Return the [x, y] coordinate for the center point of the cell that contains the specified text.  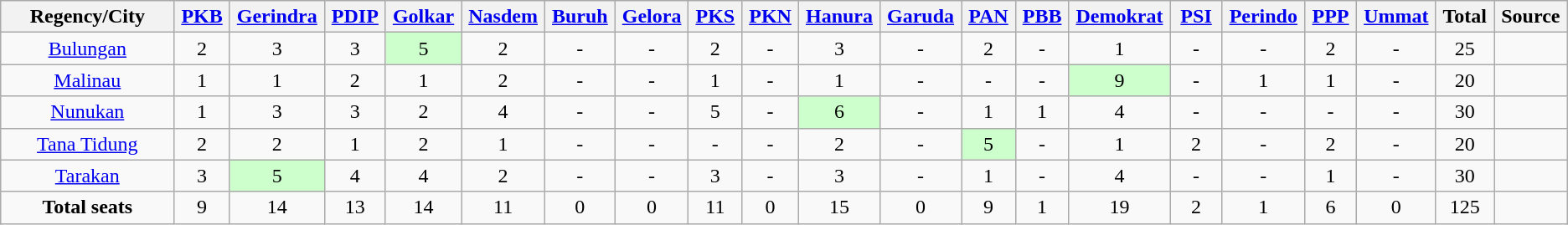
Ummat [1396, 17]
Demokrat [1119, 17]
Buruh [580, 17]
PKS [715, 17]
13 [355, 207]
PBB [1042, 17]
Tana Tidung [87, 144]
Nunukan [87, 112]
Source [1531, 17]
Regency/City [87, 17]
Nasdem [503, 17]
PKB [202, 17]
Garuda [921, 17]
Gelora [652, 17]
125 [1465, 207]
Hanura [839, 17]
PSI [1196, 17]
Total [1465, 17]
Perindo [1263, 17]
Malinau [87, 80]
15 [839, 207]
Total seats [87, 207]
PKN [771, 17]
PDIP [355, 17]
Tarakan [87, 176]
PAN [988, 17]
Gerindra [276, 17]
Golkar [423, 17]
PPP [1330, 17]
Bulungan [87, 49]
25 [1465, 49]
19 [1119, 207]
